Locate the cell with the specified text and output its [x, y] center coordinate. 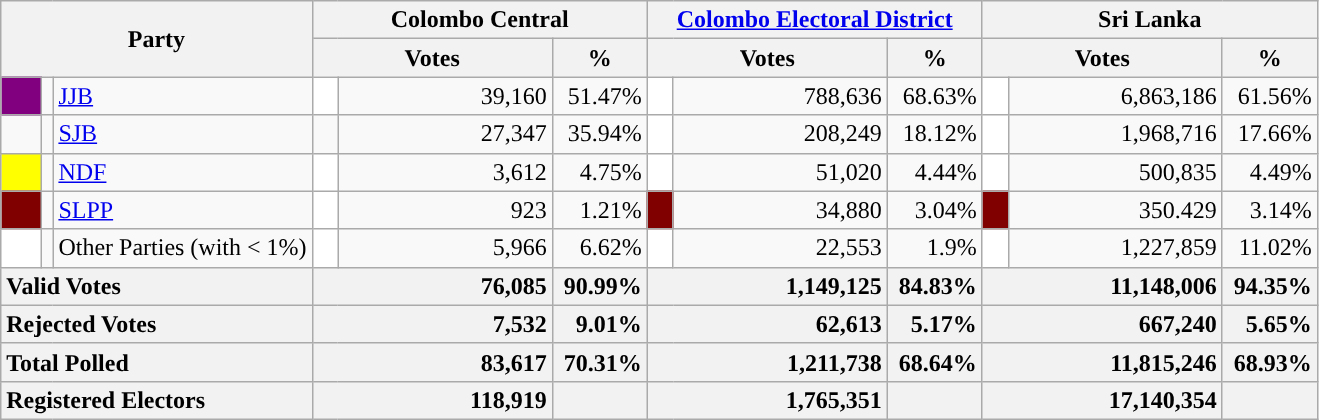
350.429 [1115, 210]
84.83% [934, 286]
3,612 [445, 172]
SJB [182, 134]
500,835 [1115, 172]
1,211,738 [767, 362]
Valid Votes [156, 286]
5.17% [934, 324]
17,140,354 [1102, 400]
4.44% [934, 172]
76,085 [432, 286]
18.12% [934, 134]
39,160 [445, 96]
34,880 [780, 210]
61.56% [1270, 96]
11,148,006 [1102, 286]
4.49% [1270, 172]
9.01% [600, 324]
Registered Electors [156, 400]
35.94% [600, 134]
83,617 [432, 362]
5.65% [1270, 324]
Party [156, 39]
SLPP [182, 210]
11,815,246 [1102, 362]
27,347 [445, 134]
Colombo Central [480, 20]
11.02% [1270, 248]
5,966 [445, 248]
7,532 [432, 324]
90.99% [600, 286]
70.31% [600, 362]
6.62% [600, 248]
Rejected Votes [156, 324]
51.47% [600, 96]
1.9% [934, 248]
1,149,125 [767, 286]
788,636 [780, 96]
NDF [182, 172]
118,919 [432, 400]
Total Polled [156, 362]
208,249 [780, 134]
Other Parties (with < 1%) [182, 248]
3.04% [934, 210]
17.66% [1270, 134]
62,613 [767, 324]
68.63% [934, 96]
68.64% [934, 362]
3.14% [1270, 210]
6,863,186 [1115, 96]
4.75% [600, 172]
22,553 [780, 248]
1,968,716 [1115, 134]
51,020 [780, 172]
667,240 [1102, 324]
1.21% [600, 210]
1,765,351 [767, 400]
68.93% [1270, 362]
94.35% [1270, 286]
1,227,859 [1115, 248]
923 [445, 210]
JJB [182, 96]
Colombo Electoral District [814, 20]
Sri Lanka [1150, 20]
